Determine the (x, y) coordinate at the center of the cell enclosing the given text.  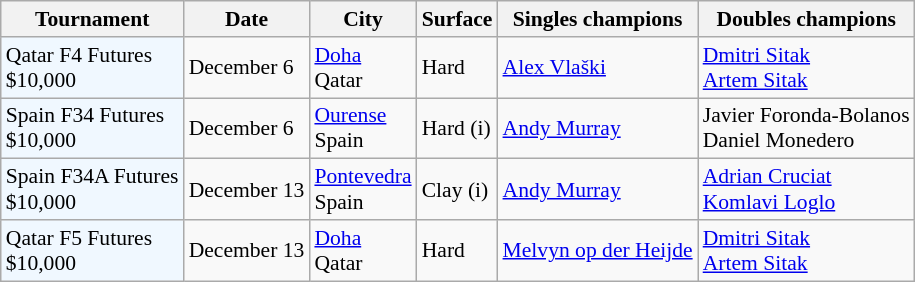
Tournament (92, 19)
Melvyn op der Heijde (598, 250)
Qatar F4 Futures$10,000 (92, 68)
Spain F34A Futures$10,000 (92, 190)
Qatar F5 Futures$10,000 (92, 250)
Surface (458, 19)
Spain F34 Futures$10,000 (92, 128)
Hard (i) (458, 128)
Adrian Cruciat Komlavi Loglo (806, 190)
OurenseSpain (362, 128)
Doubles champions (806, 19)
Date (247, 19)
Singles champions (598, 19)
Javier Foronda-Bolanos Daniel Monedero (806, 128)
Clay (i) (458, 190)
Alex Vlaški (598, 68)
City (362, 19)
PontevedraSpain (362, 190)
